Scan for the cell matching the given text and deliver its (x, y) coordinate at center. 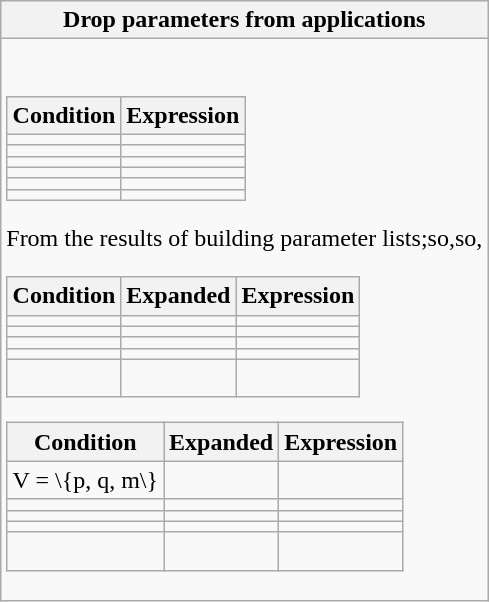
Drop parameters from applications (244, 20)
V = \{p, q, m\} (86, 480)
Condition Expression From the results of building parameter lists;so,so, Condition Expanded Expression Condition Expanded Expression V = \{p, q, m\} (244, 320)
